For the text-containing cell, return its midpoint in [x, y] coordinate format. 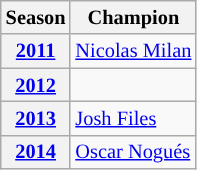
Nicolas Milan [133, 51]
Champion [133, 17]
Oscar Nogués [133, 152]
2011 [36, 51]
2012 [36, 85]
Season [36, 17]
Josh Files [133, 118]
2014 [36, 152]
2013 [36, 118]
